Locate the cell with the specified text and output its (X, Y) center coordinate. 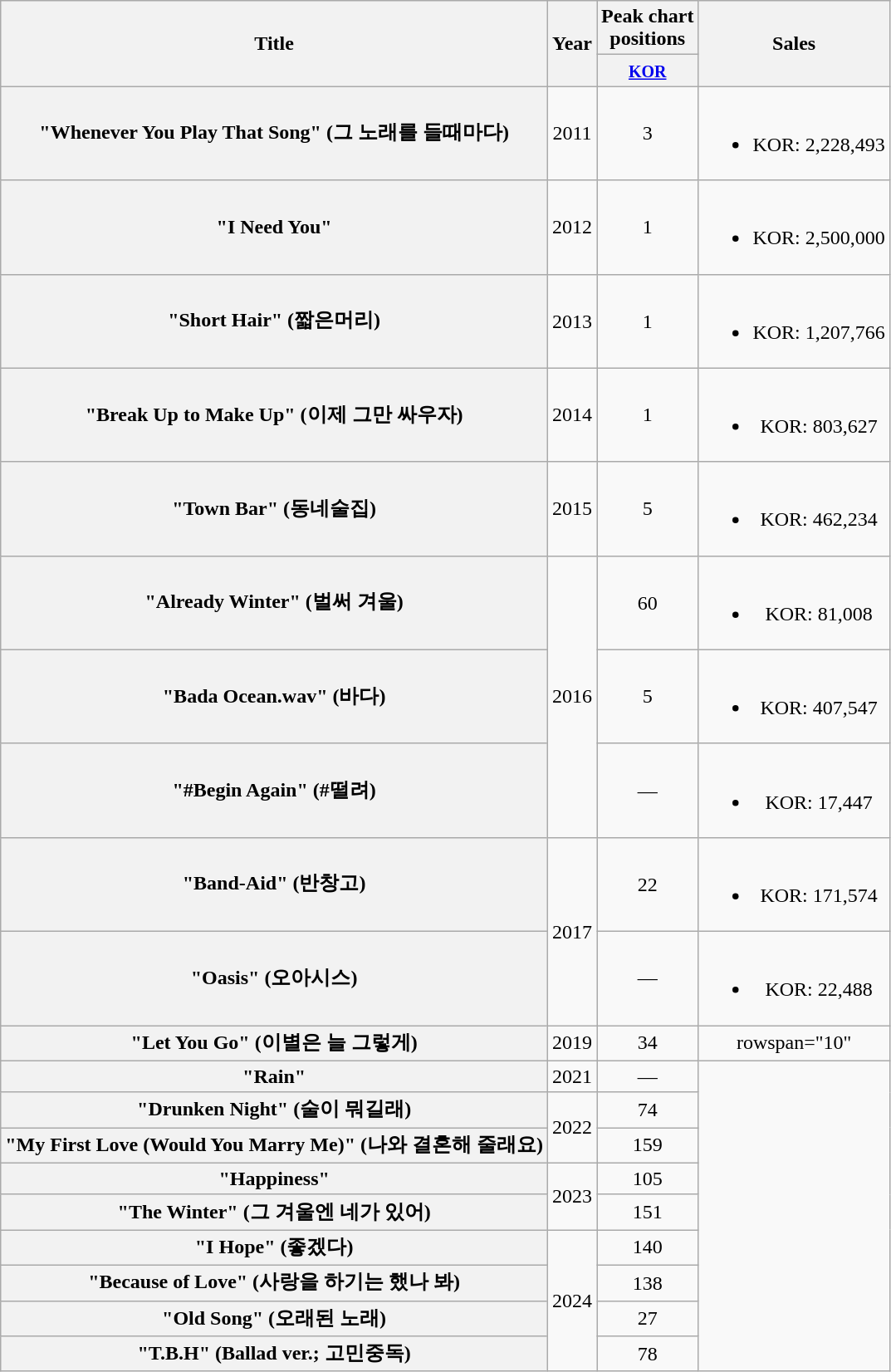
3 (648, 133)
Year (571, 43)
"Whenever You Play That Song" (그 노래를 들때마다) (274, 133)
"Old Song" (오래된 노래) (274, 1319)
2023 (571, 1196)
KOR: 1,207,766 (794, 321)
"Break Up to Make Up" (이제 그만 싸우자) (274, 415)
2011 (571, 133)
78 (648, 1354)
KOR: 462,234 (794, 508)
Sales (794, 43)
22 (648, 884)
74 (648, 1110)
2022 (571, 1128)
KOR: 22,488 (794, 978)
KOR: 803,627 (794, 415)
Peak chart positions (648, 28)
KOR: 407,547 (794, 696)
2016 (571, 696)
138 (648, 1282)
140 (648, 1247)
"Oasis" (오아시스) (274, 978)
"Short Hair" (짧은머리) (274, 321)
60 (648, 603)
159 (648, 1146)
"Because of Love" (사랑을 하기는 했나 봐) (274, 1282)
2015 (571, 508)
2012 (571, 228)
27 (648, 1319)
105 (648, 1178)
"I Hope" (좋겠다) (274, 1247)
"Bada Ocean.wav" (바다) (274, 696)
"Let You Go" (이별은 늘 그렇게) (274, 1043)
151 (648, 1213)
"Town Bar" (동네술집) (274, 508)
KOR: 2,500,000 (794, 228)
"T.B.H" (Ballad ver.; 고민중독) (274, 1354)
rowspan="10" (794, 1043)
2017 (571, 931)
"Band-Aid" (반창고) (274, 884)
"Already Winter" (벌써 겨울) (274, 603)
KOR: 81,008 (794, 603)
34 (648, 1043)
2021 (571, 1076)
KOR: 171,574 (794, 884)
KOR (648, 71)
2024 (571, 1301)
Title (274, 43)
KOR: 17,447 (794, 791)
"Rain" (274, 1076)
2019 (571, 1043)
"Happiness" (274, 1178)
"I Need You" (274, 228)
KOR: 2,228,493 (794, 133)
"Drunken Night" (술이 뭐길래) (274, 1110)
2014 (571, 415)
"My First Love (Would You Marry Me)" (나와 결혼해 줄래요) (274, 1146)
"The Winter" (그 겨울엔 네가 있어) (274, 1213)
"#Begin Again" (#떨려) (274, 791)
2013 (571, 321)
